Output the (x, y) coordinate of the center of the cell containing the given text.  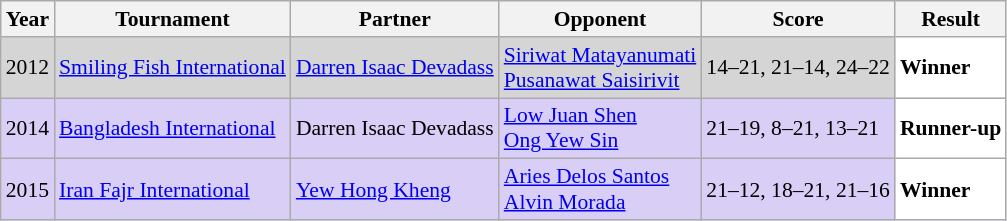
Iran Fajr International (172, 190)
Tournament (172, 19)
Partner (395, 19)
Runner-up (950, 128)
2014 (28, 128)
2015 (28, 190)
Bangladesh International (172, 128)
14–21, 21–14, 24–22 (798, 68)
Smiling Fish International (172, 68)
Score (798, 19)
Low Juan Shen Ong Yew Sin (600, 128)
Siriwat Matayanumati Pusanawat Saisirivit (600, 68)
21–19, 8–21, 13–21 (798, 128)
Opponent (600, 19)
Yew Hong Kheng (395, 190)
Result (950, 19)
Aries Delos Santos Alvin Morada (600, 190)
Year (28, 19)
2012 (28, 68)
21–12, 18–21, 21–16 (798, 190)
